Find where the given text appears and provide that cell's center as [x, y] coordinate. 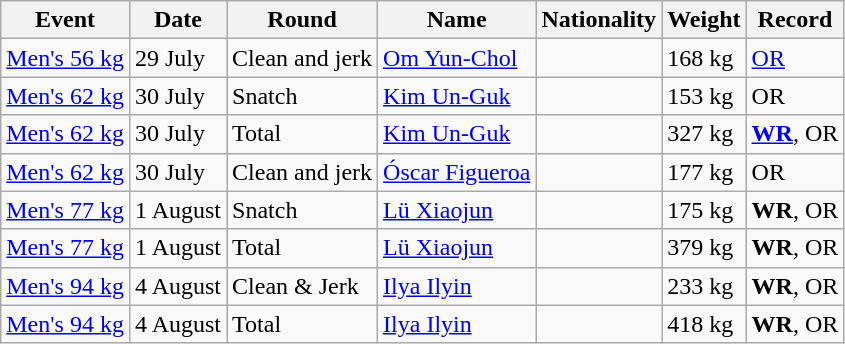
Clean & Jerk [302, 286]
Record [795, 20]
Om Yun-Chol [457, 58]
Date [178, 20]
379 kg [704, 248]
Event [66, 20]
Name [457, 20]
Men's 56 kg [66, 58]
418 kg [704, 324]
233 kg [704, 286]
168 kg [704, 58]
153 kg [704, 96]
175 kg [704, 210]
29 July [178, 58]
177 kg [704, 172]
Weight [704, 20]
327 kg [704, 134]
Óscar Figueroa [457, 172]
Round [302, 20]
Nationality [599, 20]
